Detect which cell encompasses the target text, then output its (x, y) center coordinate. 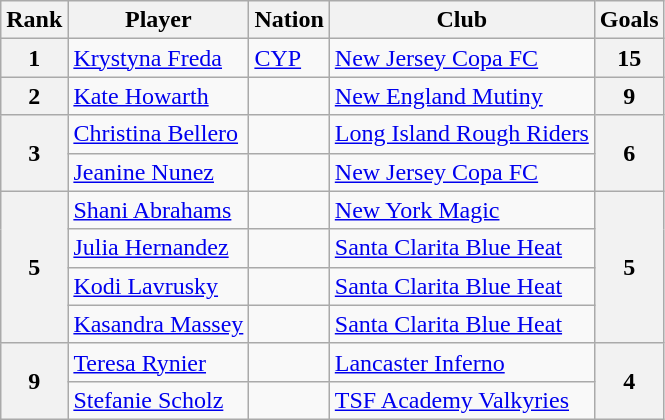
Kasandra Massey (158, 324)
4 (629, 381)
Kodi Lavrusky (158, 286)
TSF Academy Valkyries (462, 400)
New England Mutiny (462, 96)
15 (629, 58)
Nation (289, 20)
Rank (34, 20)
Jeanine Nunez (158, 172)
Club (462, 20)
Christina Bellero (158, 134)
Stefanie Scholz (158, 400)
Player (158, 20)
New York Magic (462, 210)
Teresa Rynier (158, 362)
CYP (289, 58)
Goals (629, 20)
3 (34, 153)
Krystyna Freda (158, 58)
Julia Hernandez (158, 248)
6 (629, 153)
Shani Abrahams (158, 210)
Lancaster Inferno (462, 362)
Long Island Rough Riders (462, 134)
1 (34, 58)
Kate Howarth (158, 96)
2 (34, 96)
